Extract the [X, Y] coordinate from the center of the cell holding the provided text.  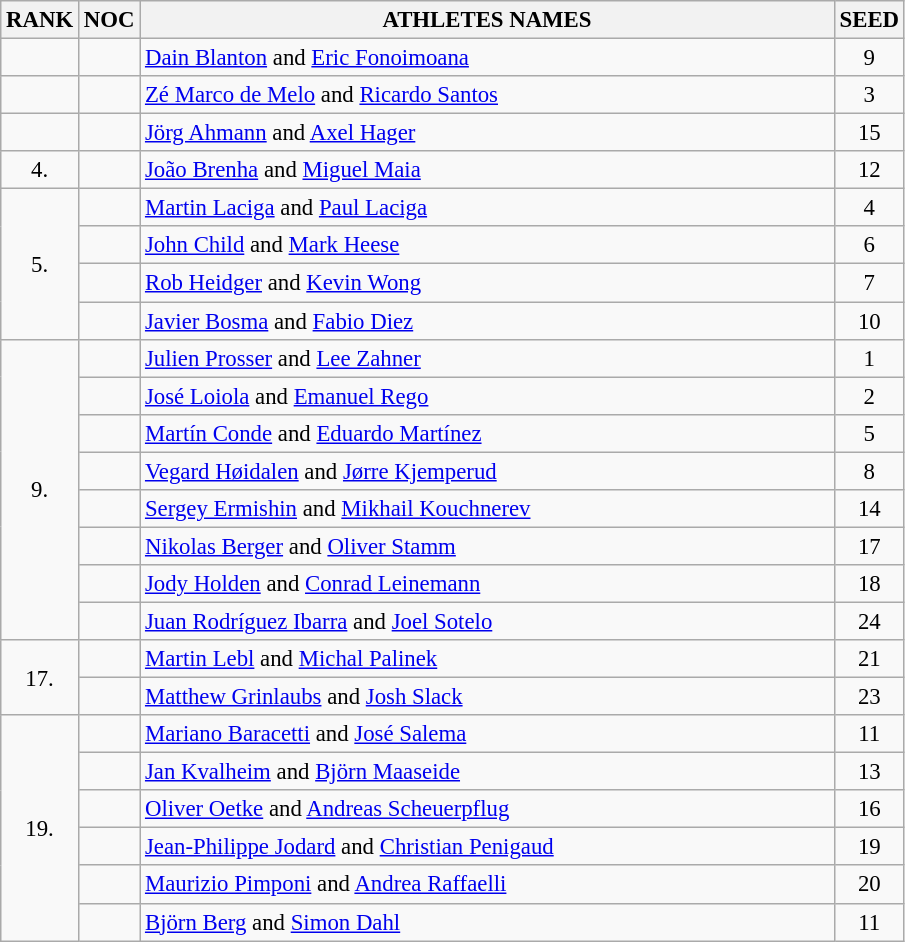
2 [869, 396]
17 [869, 546]
16 [869, 809]
4 [869, 208]
Jody Holden and Conrad Leinemann [488, 584]
17. [40, 678]
John Child and Mark Heese [488, 245]
4. [40, 170]
Nikolas Berger and Oliver Stamm [488, 546]
Julien Prosser and Lee Zahner [488, 358]
NOC [108, 20]
1 [869, 358]
ATHLETES NAMES [488, 20]
Dain Blanton and Eric Fonoimoana [488, 58]
RANK [40, 20]
9 [869, 58]
12 [869, 170]
5. [40, 264]
5 [869, 433]
João Brenha and Miguel Maia [488, 170]
SEED [869, 20]
Jörg Ahmann and Axel Hager [488, 133]
Martin Lebl and Michal Palinek [488, 659]
9. [40, 490]
15 [869, 133]
6 [869, 245]
24 [869, 621]
20 [869, 885]
18 [869, 584]
Jan Kvalheim and Björn Maaseide [488, 772]
Matthew Grinlaubs and Josh Slack [488, 697]
Björn Berg and Simon Dahl [488, 922]
Maurizio Pimponi and Andrea Raffaelli [488, 885]
Javier Bosma and Fabio Diez [488, 321]
Martin Laciga and Paul Laciga [488, 208]
Mariano Baracetti and José Salema [488, 734]
Jean-Philippe Jodard and Christian Penigaud [488, 847]
Vegard Høidalen and Jørre Kjemperud [488, 471]
Zé Marco de Melo and Ricardo Santos [488, 95]
3 [869, 95]
Juan Rodríguez Ibarra and Joel Sotelo [488, 621]
7 [869, 283]
10 [869, 321]
14 [869, 509]
José Loiola and Emanuel Rego [488, 396]
19. [40, 828]
Rob Heidger and Kevin Wong [488, 283]
21 [869, 659]
Oliver Oetke and Andreas Scheuerpflug [488, 809]
23 [869, 697]
Sergey Ermishin and Mikhail Kouchnerev [488, 509]
Martín Conde and Eduardo Martínez [488, 433]
8 [869, 471]
13 [869, 772]
19 [869, 847]
